From the cell containing the given text, extract its center point as (x, y) coordinate. 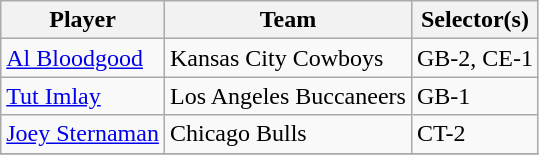
Joey Sternaman (83, 134)
Chicago Bulls (288, 134)
GB-1 (474, 96)
Selector(s) (474, 20)
Player (83, 20)
Los Angeles Buccaneers (288, 96)
Al Bloodgood (83, 58)
GB-2, CE-1 (474, 58)
Kansas City Cowboys (288, 58)
Tut Imlay (83, 96)
Team (288, 20)
CT-2 (474, 134)
